Determine the (x, y) coordinate at the center of the cell enclosing the given text.  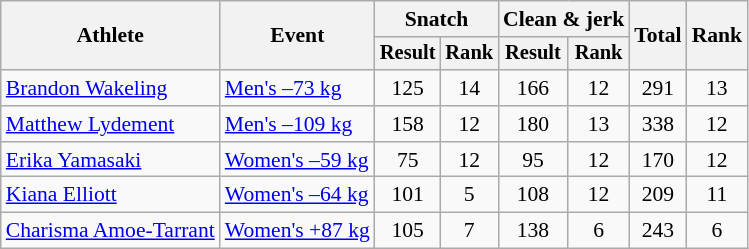
Men's –73 kg (298, 88)
7 (469, 231)
209 (658, 195)
291 (658, 88)
14 (469, 88)
138 (533, 231)
Men's –109 kg (298, 124)
Total (658, 36)
Event (298, 36)
11 (718, 195)
105 (408, 231)
95 (533, 160)
75 (408, 160)
180 (533, 124)
Clean & jerk (564, 19)
Charisma Amoe-Tarrant (110, 231)
166 (533, 88)
Women's –64 kg (298, 195)
158 (408, 124)
5 (469, 195)
338 (658, 124)
101 (408, 195)
243 (658, 231)
Snatch (436, 19)
Erika Yamasaki (110, 160)
125 (408, 88)
108 (533, 195)
Athlete (110, 36)
Women's +87 kg (298, 231)
Women's –59 kg (298, 160)
Matthew Lydement (110, 124)
Brandon Wakeling (110, 88)
Kiana Elliott (110, 195)
170 (658, 160)
